Identify which cell holds the provided text, then report its (x, y) central coordinate. 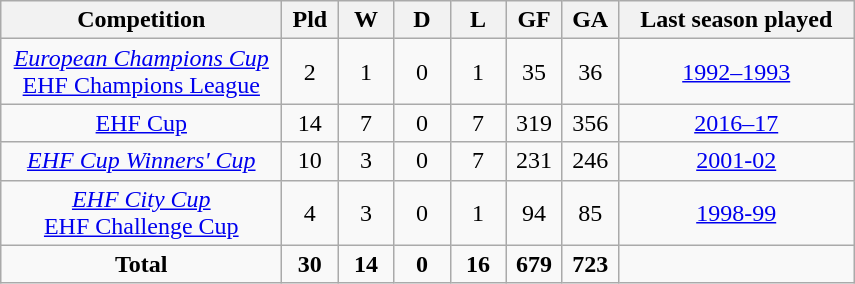
European Champions CupEHF Champions League (142, 72)
Pld (310, 20)
1998-99 (736, 212)
W (366, 20)
Total (142, 264)
GA (590, 20)
EHF Cup (142, 123)
35 (534, 72)
10 (310, 161)
2016–17 (736, 123)
GF (534, 20)
94 (534, 212)
16 (478, 264)
2001-02 (736, 161)
30 (310, 264)
4 (310, 212)
723 (590, 264)
Competition (142, 20)
2 (310, 72)
EHF City CupEHF Challenge Cup (142, 212)
1992–1993 (736, 72)
36 (590, 72)
246 (590, 161)
319 (534, 123)
356 (590, 123)
L (478, 20)
D (422, 20)
Last season played (736, 20)
679 (534, 264)
85 (590, 212)
231 (534, 161)
EHF Cup Winners' Cup (142, 161)
